Extract the (x, y) coordinate from the center of the cell holding the provided text.  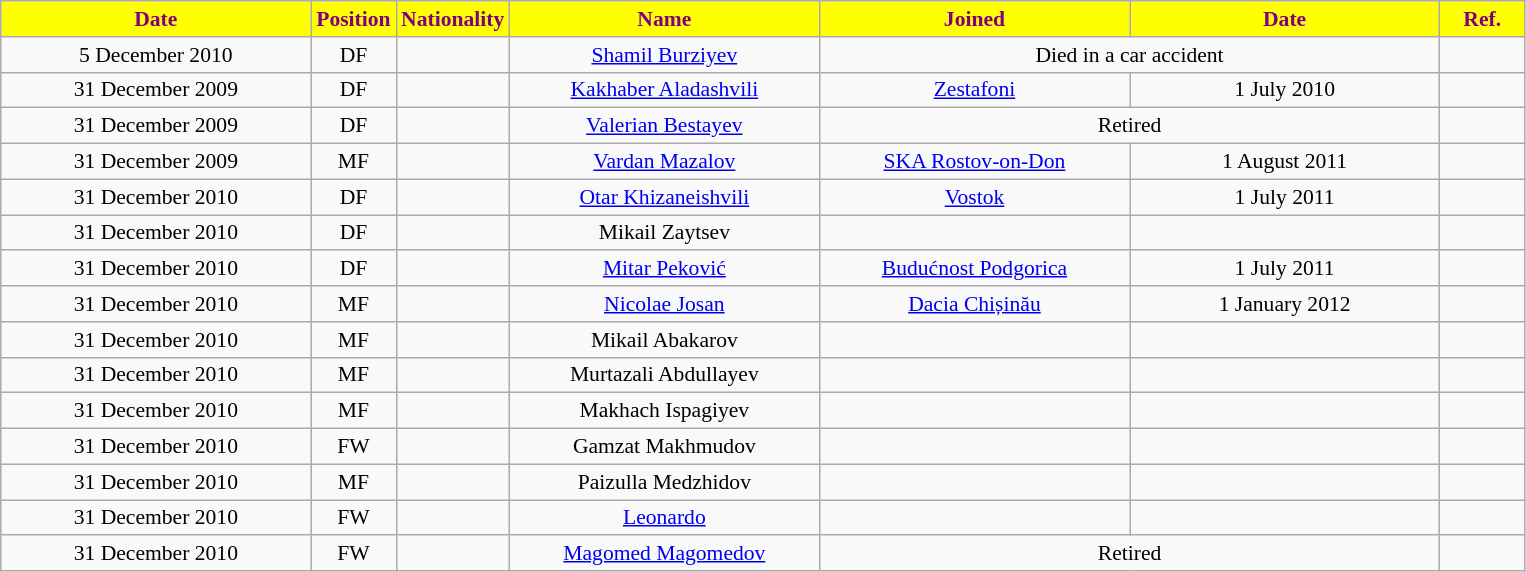
Position (354, 19)
Vostok (974, 197)
Joined (974, 19)
Dacia Chișinău (974, 304)
1 August 2011 (1285, 162)
Kakhaber Aladashvili (664, 90)
Died in a car accident (1129, 55)
Zestafoni (974, 90)
Nicolae Josan (664, 304)
1 January 2012 (1285, 304)
Mitar Peković (664, 269)
Valerian Bestayev (664, 126)
Otar Khizaneishvili (664, 197)
Vardan Mazalov (664, 162)
Mikail Zaytsev (664, 233)
Paizulla Medzhidov (664, 482)
Gamzat Makhmudov (664, 447)
Budućnost Podgorica (974, 269)
Makhach Ispagiyev (664, 411)
1 July 2010 (1285, 90)
Mikail Abakarov (664, 340)
Murtazali Abdullayev (664, 375)
Magomed Magomedov (664, 554)
Name (664, 19)
Ref. (1482, 19)
Shamil Burziyev (664, 55)
Nationality (452, 19)
Leonardo (664, 518)
SKA Rostov-on-Don (974, 162)
5 December 2010 (156, 55)
